Pinpoint the cell where the given text exists, returning its (X, Y) midpoint coordinate. 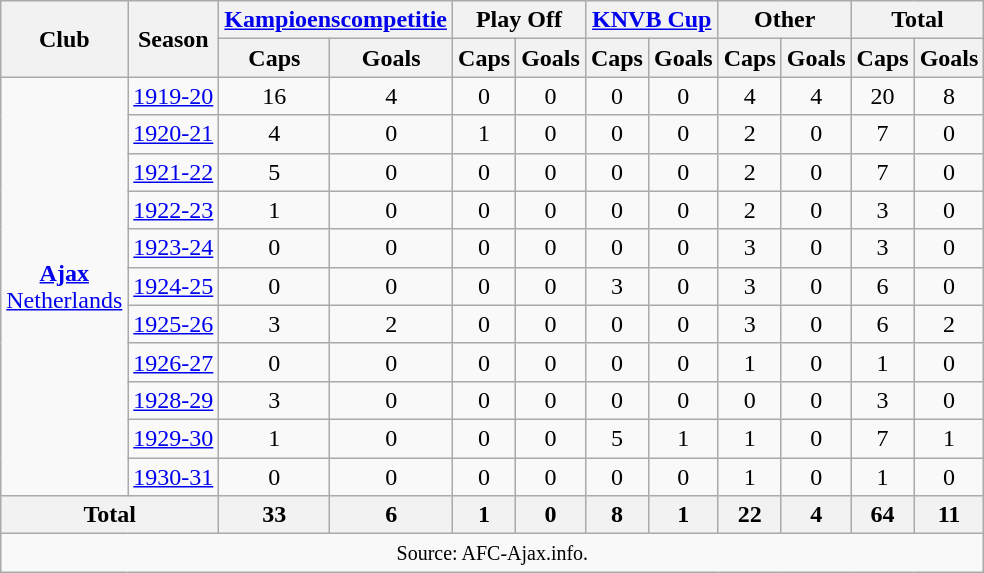
20 (882, 96)
11 (949, 515)
Other (784, 20)
1919-20 (174, 96)
33 (274, 515)
Play Off (520, 20)
KNVB Cup (652, 20)
Club (64, 39)
16 (274, 96)
1926-27 (174, 362)
1930-31 (174, 477)
1921-22 (174, 172)
1929-30 (174, 438)
1925-26 (174, 324)
1922-23 (174, 210)
1923-24 (174, 248)
64 (882, 515)
1920-21 (174, 134)
1924-25 (174, 286)
AjaxNetherlands (64, 286)
Season (174, 39)
Kampioenscompetitie (336, 20)
22 (750, 515)
1928-29 (174, 400)
Source: AFC-Ajax.info. (492, 553)
